Extract the [X, Y] coordinate from the center of the cell holding the provided text.  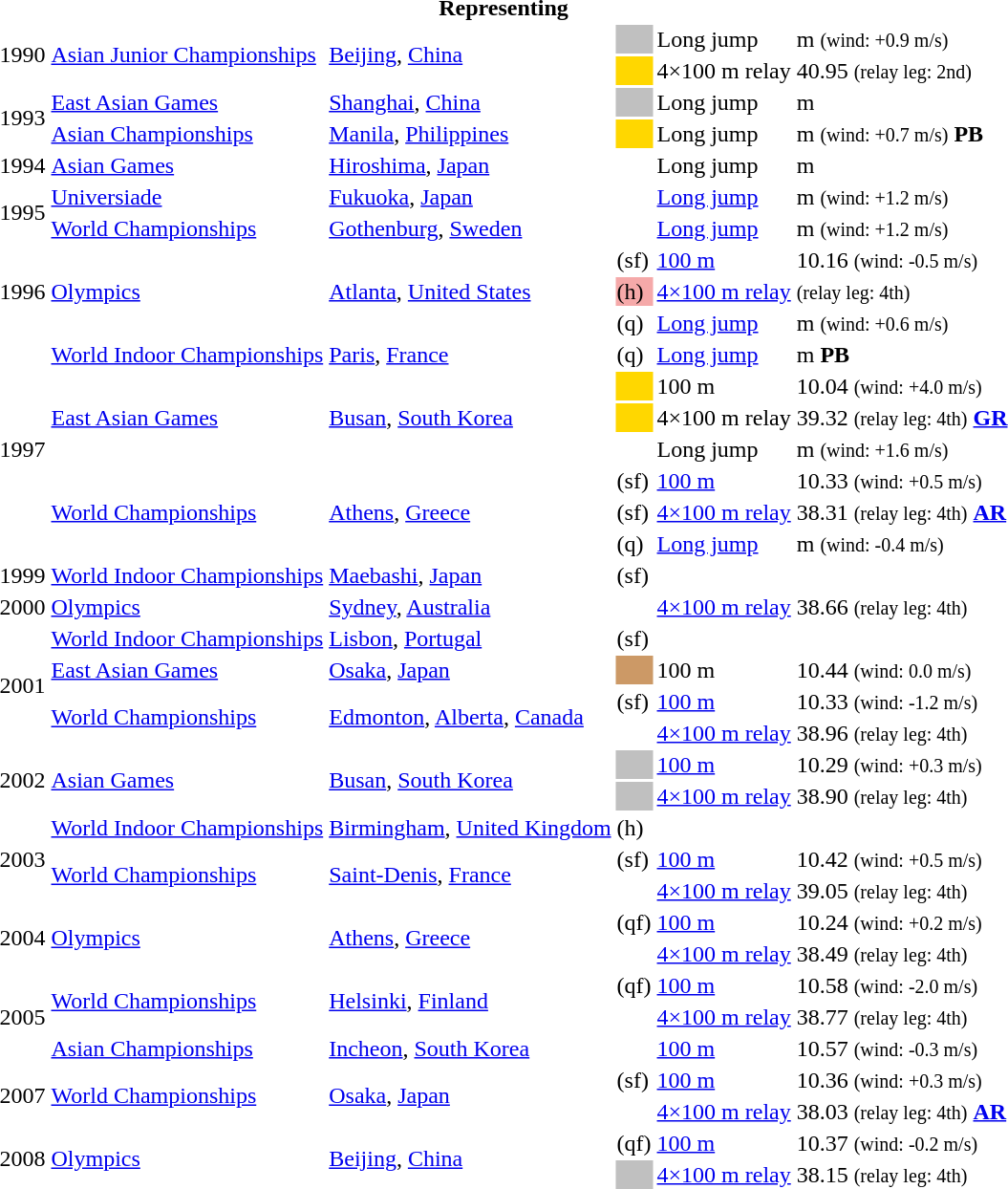
Hiroshima, Japan [470, 165]
Sydney, Australia [470, 607]
Gothenburg, Sweden [470, 228]
Edmonton, Alberta, Canada [470, 717]
Saint-Denis, France [470, 876]
Fukuoka, Japan [470, 197]
Asian Junior Championships [187, 55]
Incheon, South Korea [470, 1048]
Universiade [187, 197]
Atlanta, United States [470, 292]
Helsinki, Finland [470, 1002]
Maebashi, Japan [470, 575]
Shanghai, China [470, 102]
Birmingham, United Kingdom [470, 828]
Manila, Philippines [470, 134]
Lisbon, Portugal [470, 638]
Paris, France [470, 355]
